Identify which cell holds the provided text, then report its [X, Y] central coordinate. 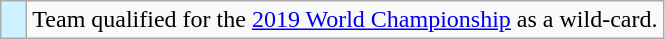
Team qualified for the 2019 World Championship as a wild-card. [345, 20]
